Pinpoint the cell where the given text exists, returning its [X, Y] midpoint coordinate. 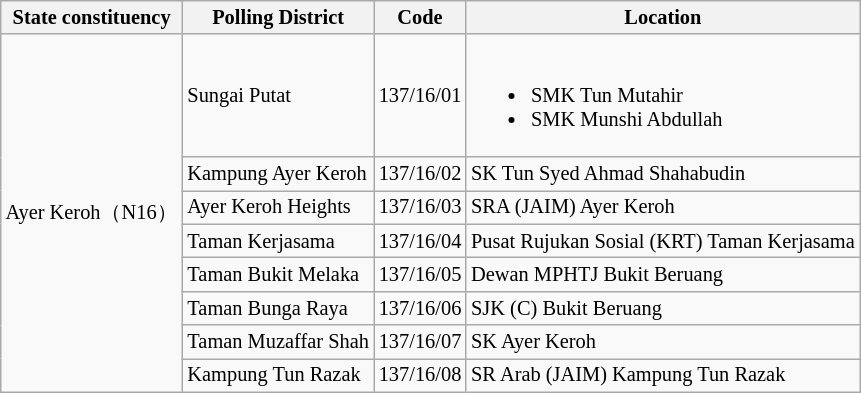
Polling District [278, 17]
Kampung Tun Razak [278, 375]
SRA (JAIM) Ayer Keroh [662, 207]
137/16/03 [420, 207]
SR Arab (JAIM) Kampung Tun Razak [662, 375]
SK Ayer Keroh [662, 342]
137/16/07 [420, 342]
137/16/08 [420, 375]
Kampung Ayer Keroh [278, 173]
137/16/05 [420, 274]
137/16/04 [420, 241]
137/16/01 [420, 95]
SK Tun Syed Ahmad Shahabudin [662, 173]
137/16/06 [420, 308]
Ayer Keroh Heights [278, 207]
Sungai Putat [278, 95]
Taman Bunga Raya [278, 308]
Taman Kerjasama [278, 241]
Location [662, 17]
137/16/02 [420, 173]
Dewan MPHTJ Bukit Beruang [662, 274]
State constituency [92, 17]
Pusat Rujukan Sosial (KRT) Taman Kerjasama [662, 241]
Code [420, 17]
SMK Tun MutahirSMK Munshi Abdullah [662, 95]
Taman Muzaffar Shah [278, 342]
Ayer Keroh（N16） [92, 213]
SJK (C) Bukit Beruang [662, 308]
Taman Bukit Melaka [278, 274]
